Output the (X, Y) coordinate of the center of the cell containing the given text.  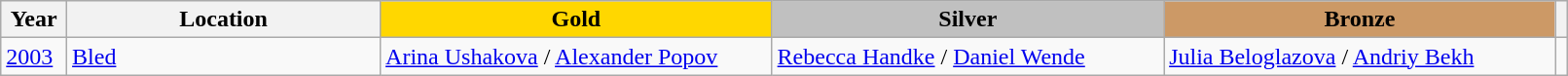
Arina Ushakova / Alexander Popov (576, 57)
Gold (576, 19)
Julia Beloglazova / Andriy Bekh (1361, 57)
Rebecca Handke / Daniel Wende (967, 57)
Location (224, 19)
Silver (967, 19)
Bronze (1361, 19)
2003 (34, 57)
Year (34, 19)
Bled (224, 57)
